Output the (X, Y) coordinate of the center of the cell containing the given text.  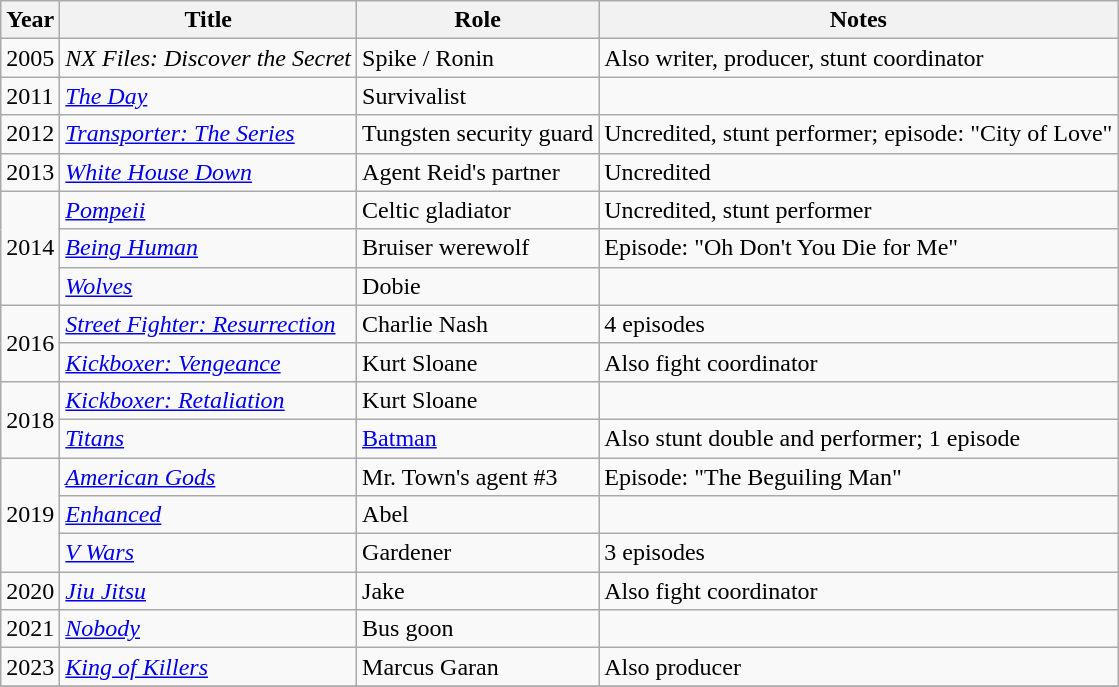
Mr. Town's agent #3 (478, 477)
Marcus Garan (478, 667)
Title (208, 20)
Year (30, 20)
2013 (30, 172)
Titans (208, 438)
Kickboxer: Retaliation (208, 400)
Episode: "The Beguiling Man" (858, 477)
Role (478, 20)
The Day (208, 96)
Abel (478, 515)
2012 (30, 134)
Nobody (208, 629)
Street Fighter: Resurrection (208, 324)
Jake (478, 591)
Spike / Ronin (478, 58)
Also writer, producer, stunt coordinator (858, 58)
Pompeii (208, 210)
Survivalist (478, 96)
Uncredited, stunt performer (858, 210)
Notes (858, 20)
Kickboxer: Vengeance (208, 362)
Being Human (208, 248)
Enhanced (208, 515)
Dobie (478, 286)
Transporter: The Series (208, 134)
Jiu Jitsu (208, 591)
King of Killers (208, 667)
3 episodes (858, 553)
Also stunt double and performer; 1 episode (858, 438)
2014 (30, 248)
Gardener (478, 553)
Bus goon (478, 629)
American Gods (208, 477)
2011 (30, 96)
4 episodes (858, 324)
Also producer (858, 667)
2023 (30, 667)
Uncredited, stunt performer; episode: "City of Love" (858, 134)
Celtic gladiator (478, 210)
White House Down (208, 172)
V Wars (208, 553)
Bruiser werewolf (478, 248)
2019 (30, 515)
2021 (30, 629)
Wolves (208, 286)
2016 (30, 343)
NX Files: Discover the Secret (208, 58)
2020 (30, 591)
Batman (478, 438)
2018 (30, 419)
Uncredited (858, 172)
Episode: "Oh Don't You Die for Me" (858, 248)
2005 (30, 58)
Agent Reid's partner (478, 172)
Charlie Nash (478, 324)
Tungsten security guard (478, 134)
